For the text-containing cell, return its midpoint in [x, y] coordinate format. 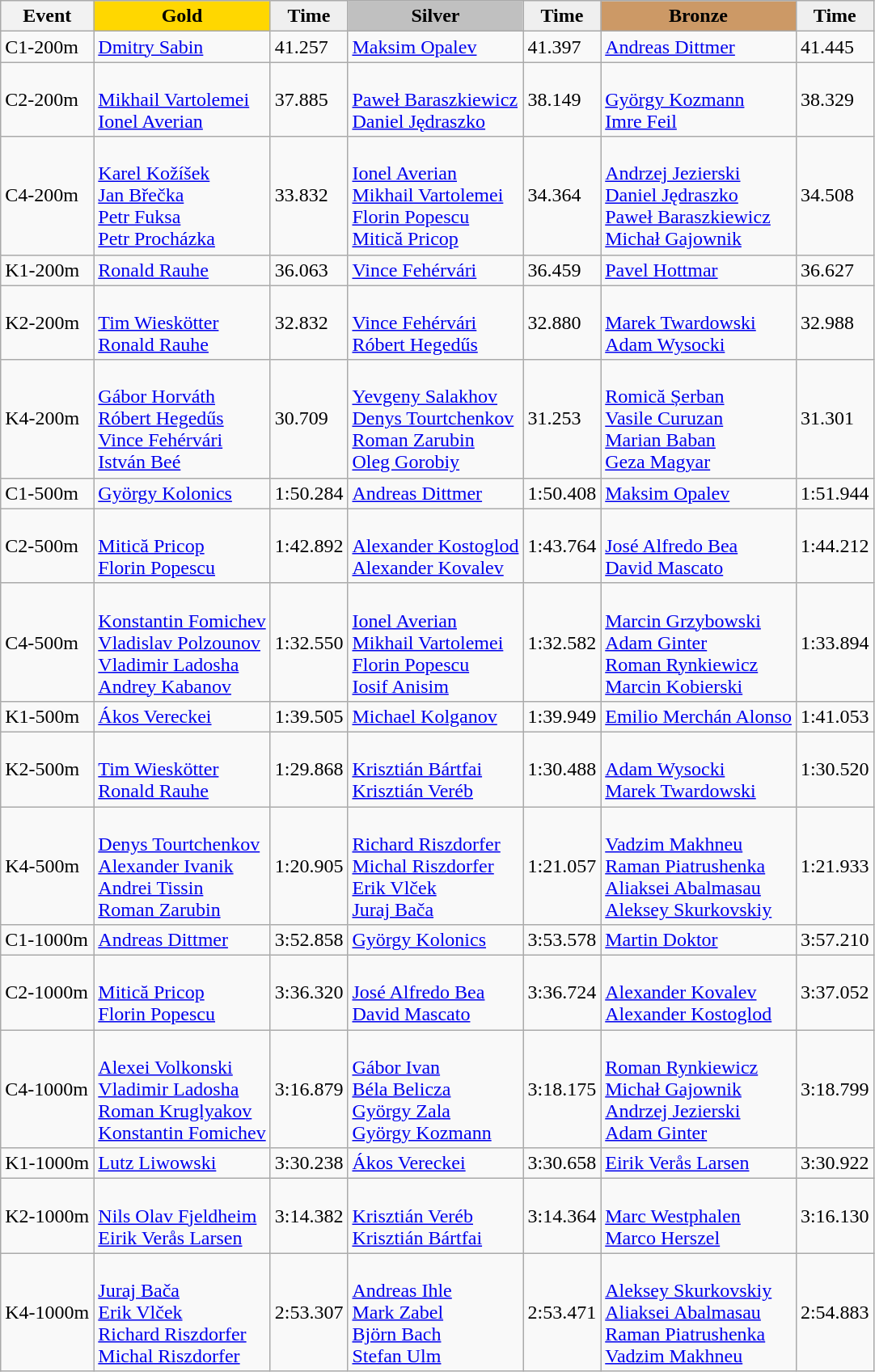
2:53.471 [562, 1312]
1:43.764 [562, 546]
Juraj BačaErik VlčekRichard RiszdorferMichal Riszdorfer [182, 1312]
C2-200m [47, 99]
Andrzej JezierskiDaniel JędraszkoPaweł BaraszkiewiczMichał Gajownik [699, 196]
38.149 [562, 99]
Event [47, 16]
41.257 [309, 47]
Vadzim MakhneuRaman PiatrushenkaAliaksei AbalmasauAleksey Skurkovskiy [699, 866]
Roman RynkiewiczMichał GajownikAndrzej JezierskiAdam Ginter [699, 1089]
3:16.879 [309, 1089]
Mikhail VartolemeiIonel Averian [182, 99]
Lutz Liwowski [182, 1163]
Ionel AverianMikhail VartolemeiFlorin PopescuMitică Pricop [435, 196]
K4-1000m [47, 1312]
3:53.578 [562, 940]
1:50.284 [309, 493]
3:18.799 [835, 1089]
2:54.883 [835, 1312]
C2-500m [47, 546]
C1-500m [47, 493]
K2-500m [47, 769]
41.445 [835, 47]
3:52.858 [309, 940]
Bronze [699, 16]
Emilio Merchán Alonso [699, 716]
Aleksey SkurkovskiyAliaksei AbalmasauRaman PiatrushenkaVadzim Makhneu [699, 1312]
2:53.307 [309, 1312]
3:16.130 [835, 1216]
Adam WysockiMarek Twardowski [699, 769]
3:36.320 [309, 993]
Alexander KovalevAlexander Kostoglod [699, 993]
3:30.238 [309, 1163]
Michael Kolganov [435, 716]
31.253 [562, 419]
1:39.505 [309, 716]
Alexei VolkonskiVladimir LadoshaRoman KruglyakovKonstantin Fomichev [182, 1089]
K4-200m [47, 419]
Alexander KostoglodAlexander Kovalev [435, 546]
Dmitry Sabin [182, 47]
31.301 [835, 419]
Konstantin FomichevVladislav PolzounovVladimir LadoshaAndrey Kabanov [182, 642]
Gábor IvanBéla BeliczaGyörgy ZalaGyörgy Kozmann [435, 1089]
Yevgeny SalakhovDenys TourtchenkovRoman ZarubinOleg Gorobiy [435, 419]
36.063 [309, 270]
1:41.053 [835, 716]
Gábor HorváthRóbert HegedűsVince FehérváriIstván Beé [182, 419]
1:32.582 [562, 642]
33.832 [309, 196]
Gold [182, 16]
3:57.210 [835, 940]
36.459 [562, 270]
1:20.905 [309, 866]
32.880 [562, 323]
3:37.052 [835, 993]
Martin Doktor [699, 940]
1:21.933 [835, 866]
3:30.922 [835, 1163]
3:30.658 [562, 1163]
Ronald Rauhe [182, 270]
C1-200m [47, 47]
3:14.364 [562, 1216]
37.885 [309, 99]
C4-500m [47, 642]
Krisztián BártfaiKrisztián Veréb [435, 769]
Krisztián VerébKrisztián Bártfai [435, 1216]
György KozmannImre Feil [699, 99]
1:42.892 [309, 546]
Marc WestphalenMarco Herszel [699, 1216]
3:18.175 [562, 1089]
Denys TourtchenkovAlexander IvanikAndrei TissinRoman Zarubin [182, 866]
K4-500m [47, 866]
Richard RiszdorferMichal RiszdorferErik VlčekJuraj Bača [435, 866]
Silver [435, 16]
36.627 [835, 270]
1:21.057 [562, 866]
41.397 [562, 47]
Vince FehérváriRóbert Hegedűs [435, 323]
Karel KožíšekJan BřečkaPetr FuksaPetr Procházka [182, 196]
1:33.894 [835, 642]
1:51.944 [835, 493]
C1-1000m [47, 940]
C4-200m [47, 196]
Ionel AverianMikhail VartolemeiFlorin PopescuIosif Anisim [435, 642]
Romică ȘerbanVasile CuruzanMarian BabanGeza Magyar [699, 419]
K1-500m [47, 716]
C2-1000m [47, 993]
Paweł BaraszkiewiczDaniel Jędraszko [435, 99]
1:39.949 [562, 716]
38.329 [835, 99]
Marcin GrzybowskiAdam GinterRoman RynkiewiczMarcin Kobierski [699, 642]
1:50.408 [562, 493]
3:14.382 [309, 1216]
Pavel Hottmar [699, 270]
1:32.550 [309, 642]
34.364 [562, 196]
1:30.520 [835, 769]
1:44.212 [835, 546]
K1-1000m [47, 1163]
K2-200m [47, 323]
Eirik Verås Larsen [699, 1163]
Nils Olav FjeldheimEirik Verås Larsen [182, 1216]
Marek TwardowskiAdam Wysocki [699, 323]
1:30.488 [562, 769]
K2-1000m [47, 1216]
34.508 [835, 196]
32.832 [309, 323]
K1-200m [47, 270]
1:29.868 [309, 769]
3:36.724 [562, 993]
Vince Fehérvári [435, 270]
C4-1000m [47, 1089]
32.988 [835, 323]
Andreas IhleMark ZabelBjörn BachStefan Ulm [435, 1312]
30.709 [309, 419]
